Return the (x, y) coordinate for the center point of the cell that contains the specified text.  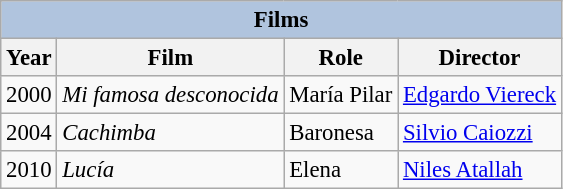
2000 (29, 95)
María Pilar (341, 95)
Director (480, 58)
Year (29, 58)
2004 (29, 133)
Role (341, 58)
Mi famosa desconocida (170, 95)
Films (282, 20)
Silvio Caiozzi (480, 133)
Niles Atallah (480, 170)
Edgardo Viereck (480, 95)
Baronesa (341, 133)
Lucía (170, 170)
2010 (29, 170)
Elena (341, 170)
Film (170, 58)
Cachimba (170, 133)
